Output the (X, Y) coordinate of the center of the cell containing the given text.  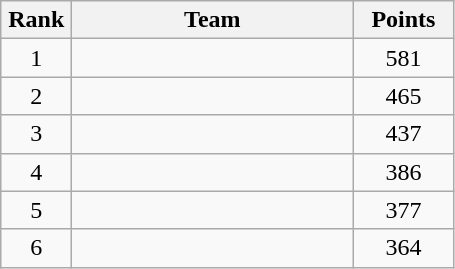
Rank (36, 20)
Team (212, 20)
465 (404, 96)
386 (404, 172)
364 (404, 248)
6 (36, 248)
1 (36, 58)
437 (404, 134)
581 (404, 58)
4 (36, 172)
3 (36, 134)
2 (36, 96)
Points (404, 20)
377 (404, 210)
5 (36, 210)
